Locate the cell with the specified text and output its (x, y) center coordinate. 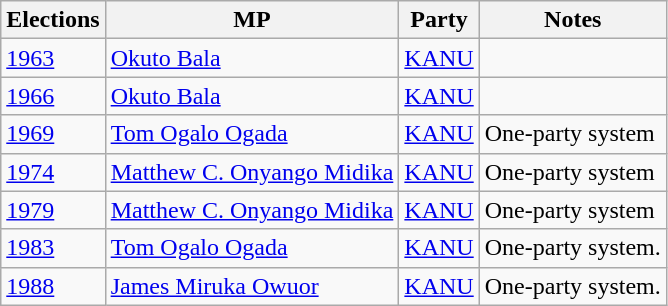
MP (252, 20)
1963 (53, 58)
1966 (53, 96)
1979 (53, 210)
James Miruka Owuor (252, 286)
1974 (53, 172)
1983 (53, 248)
1988 (53, 286)
Party (439, 20)
1969 (53, 134)
Notes (572, 20)
Elections (53, 20)
